Determine the (x, y) coordinate at the center of the cell enclosing the given text.  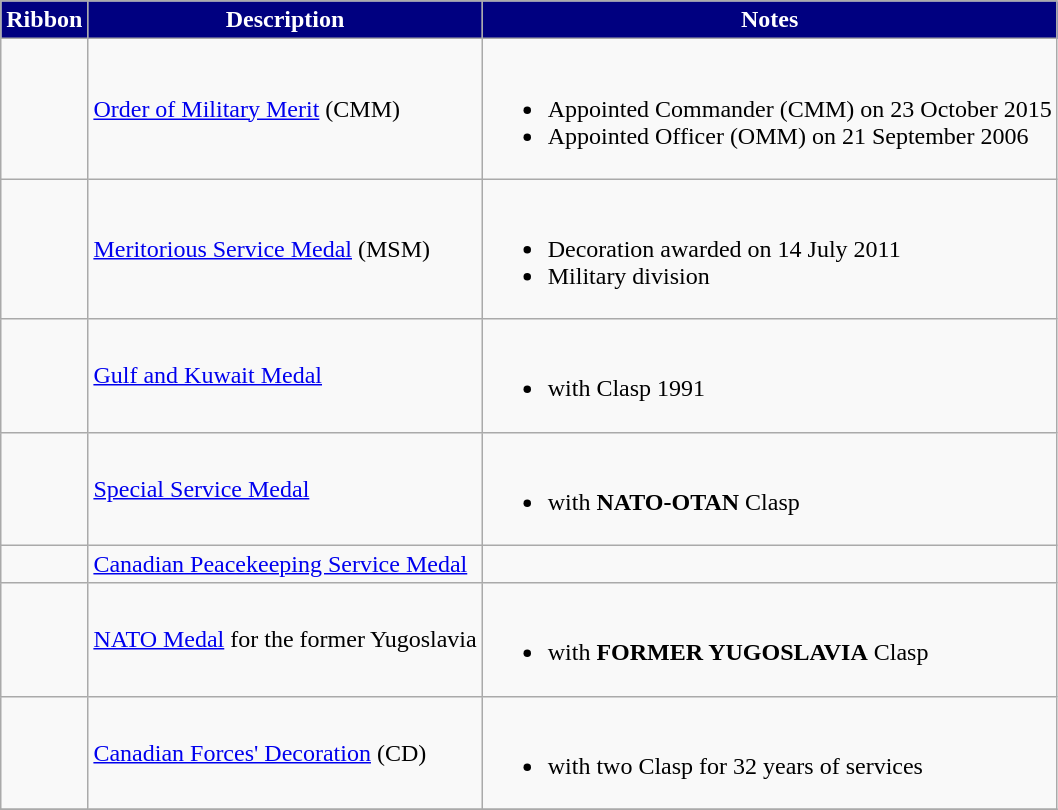
Gulf and Kuwait Medal (285, 376)
with NATO-OTAN Clasp (770, 488)
Canadian Peacekeeping Service Medal (285, 564)
NATO Medal for the former Yugoslavia (285, 640)
Decoration awarded on 14 July 2011Military division (770, 249)
with FORMER YUGOSLAVIA Clasp (770, 640)
Appointed Commander (CMM) on 23 October 2015Appointed Officer (OMM) on 21 September 2006 (770, 109)
Notes (770, 20)
Order of Military Merit (CMM) (285, 109)
with Clasp 1991 (770, 376)
Description (285, 20)
Ribbon (44, 20)
with two Clasp for 32 years of services (770, 752)
Meritorious Service Medal (MSM) (285, 249)
Special Service Medal (285, 488)
Canadian Forces' Decoration (CD) (285, 752)
